Determine the (x, y) coordinate at the center of the cell enclosing the given text.  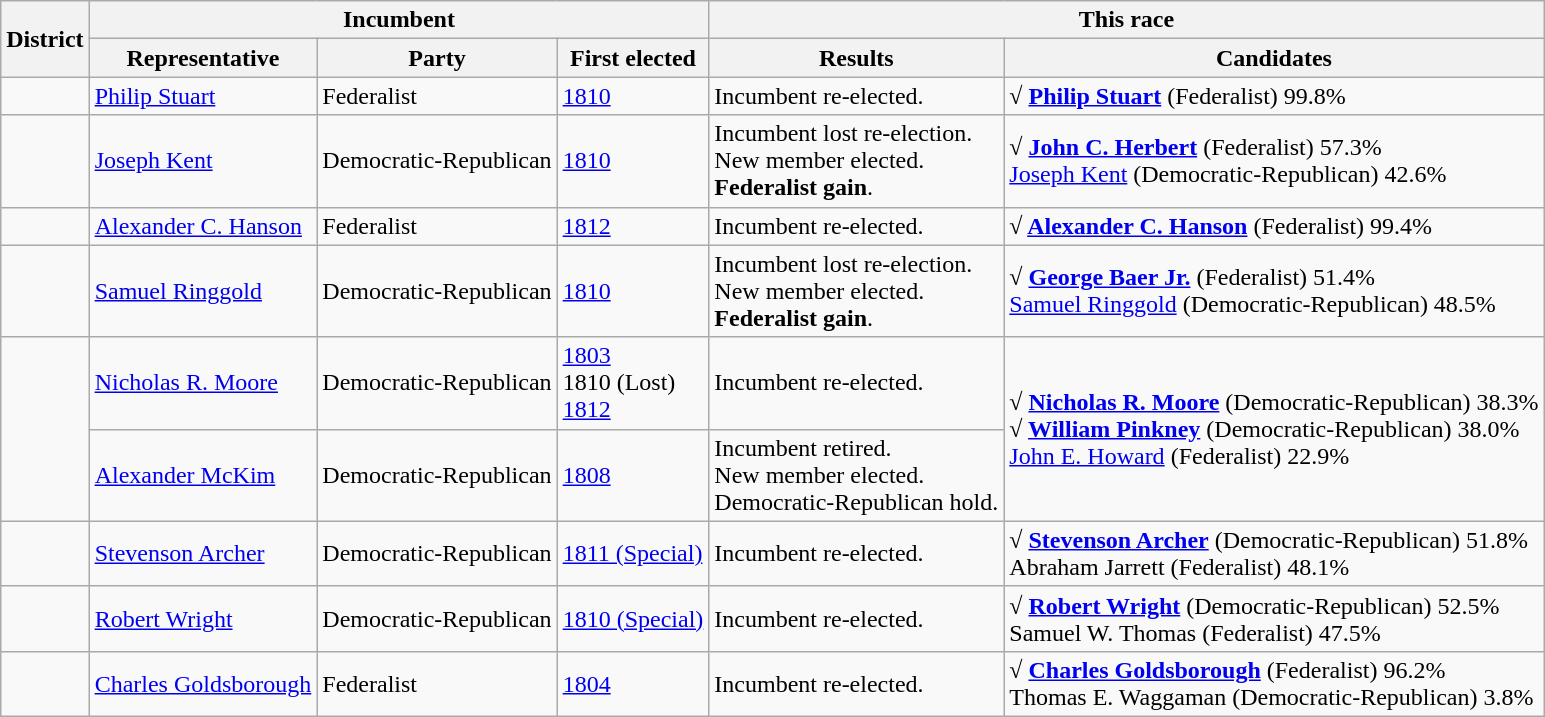
First elected (633, 58)
Incumbent (399, 20)
√ Stevenson Archer (Democratic-Republican) 51.8%Abraham Jarrett (Federalist) 48.1% (1274, 554)
Samuel Ringgold (203, 291)
√ Alexander C. Hanson (Federalist) 99.4% (1274, 226)
Stevenson Archer (203, 554)
18031810 (Lost)1812 (633, 383)
Joseph Kent (203, 161)
1804 (633, 684)
District (45, 39)
1811 (Special) (633, 554)
This race (1126, 20)
Robert Wright (203, 618)
Representative (203, 58)
√ Nicholas R. Moore (Democratic-Republican) 38.3%√ William Pinkney (Democratic-Republican) 38.0%John E. Howard (Federalist) 22.9% (1274, 429)
Results (856, 58)
√ Philip Stuart (Federalist) 99.8% (1274, 96)
Alexander McKim (203, 475)
√ John C. Herbert (Federalist) 57.3%Joseph Kent (Democratic-Republican) 42.6% (1274, 161)
1810 (Special) (633, 618)
Alexander C. Hanson (203, 226)
1812 (633, 226)
Incumbent retired.New member elected.Democratic-Republican hold. (856, 475)
Nicholas R. Moore (203, 383)
Charles Goldsborough (203, 684)
1808 (633, 475)
√ Charles Goldsborough (Federalist) 96.2%Thomas E. Waggaman (Democratic-Republican) 3.8% (1274, 684)
√ George Baer Jr. (Federalist) 51.4%Samuel Ringgold (Democratic-Republican) 48.5% (1274, 291)
√ Robert Wright (Democratic-Republican) 52.5%Samuel W. Thomas (Federalist) 47.5% (1274, 618)
Candidates (1274, 58)
Party (437, 58)
Philip Stuart (203, 96)
